Scan for the cell matching the given text and deliver its [x, y] coordinate at center. 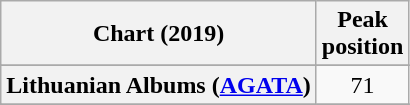
Peakposition [362, 34]
Lithuanian Albums (AGATA) [159, 85]
71 [362, 85]
Chart (2019) [159, 34]
